Capture the cell that displays the provided text and extract its (X, Y) central coordinate. 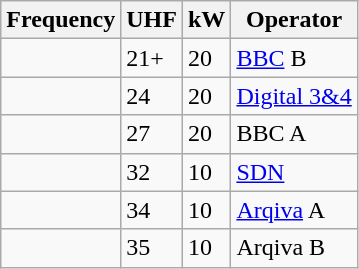
BBC A (294, 134)
27 (152, 134)
Arqiva A (294, 210)
kW (206, 20)
BBC B (294, 58)
Digital 3&4 (294, 96)
35 (152, 248)
21+ (152, 58)
Arqiva B (294, 248)
Frequency (61, 20)
24 (152, 96)
Operator (294, 20)
32 (152, 172)
SDN (294, 172)
UHF (152, 20)
34 (152, 210)
